Locate the cell with the specified text and output its [X, Y] center coordinate. 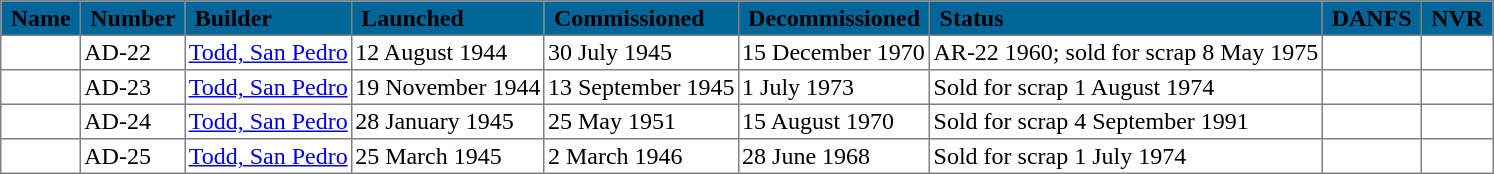
Number [133, 18]
Builder [268, 18]
AD-25 [133, 156]
19 November 1944 [448, 87]
NVR [1457, 18]
28 January 1945 [448, 121]
13 September 1945 [641, 87]
25 May 1951 [641, 121]
Name [40, 18]
Launched [448, 18]
AD-24 [133, 121]
25 March 1945 [448, 156]
15 December 1970 [834, 52]
28 June 1968 [834, 156]
Commissioned [641, 18]
Sold for scrap 1 July 1974 [1126, 156]
AD-23 [133, 87]
Sold for scrap 1 August 1974 [1126, 87]
12 August 1944 [448, 52]
Status [1126, 18]
DANFS [1372, 18]
AD-22 [133, 52]
Sold for scrap 4 September 1991 [1126, 121]
1 July 1973 [834, 87]
AR-22 1960; sold for scrap 8 May 1975 [1126, 52]
2 March 1946 [641, 156]
15 August 1970 [834, 121]
Decommissioned [834, 18]
30 July 1945 [641, 52]
